Find where the given text appears and provide that cell's center as (x, y) coordinate. 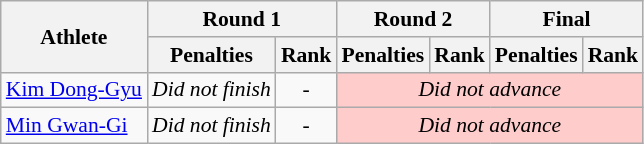
Round 2 (412, 19)
Round 1 (242, 19)
Min Gwan-Gi (74, 126)
Athlete (74, 36)
Kim Dong-Gyu (74, 90)
Final (566, 19)
